From the cell containing the given text, extract its center point as (X, Y) coordinate. 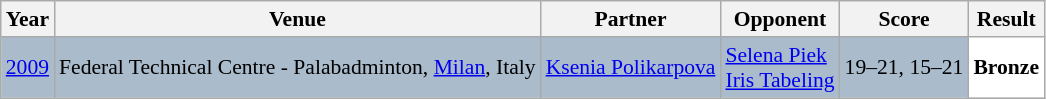
Result (1006, 19)
Venue (298, 19)
2009 (28, 68)
Ksenia Polikarpova (631, 68)
Bronze (1006, 68)
Selena Piek Iris Tabeling (780, 68)
Opponent (780, 19)
Federal Technical Centre - Palabadminton, Milan, Italy (298, 68)
Score (904, 19)
Partner (631, 19)
Year (28, 19)
19–21, 15–21 (904, 68)
